Capture the cell that displays the provided text and extract its (x, y) central coordinate. 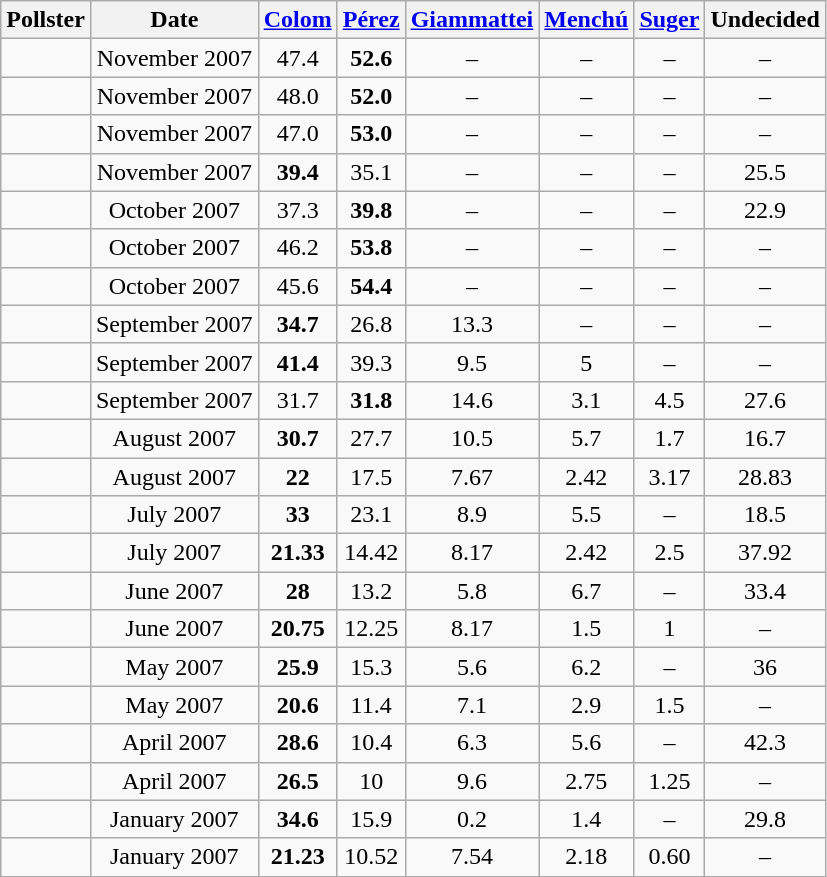
39.3 (371, 362)
7.67 (472, 477)
20.6 (298, 705)
27.7 (371, 438)
2.5 (670, 553)
21.33 (298, 553)
21.23 (298, 857)
53.0 (371, 134)
6.7 (586, 591)
25.5 (765, 172)
20.75 (298, 629)
22 (298, 477)
33.4 (765, 591)
26.8 (371, 324)
9.5 (472, 362)
34.7 (298, 324)
27.6 (765, 400)
Colom (298, 20)
8.9 (472, 515)
35.1 (371, 172)
45.6 (298, 286)
Menchú (586, 20)
37.92 (765, 553)
52.0 (371, 96)
42.3 (765, 743)
10 (371, 781)
14.42 (371, 553)
33 (298, 515)
Pérez (371, 20)
39.8 (371, 210)
Pollster (46, 20)
16.7 (765, 438)
31.7 (298, 400)
7.54 (472, 857)
15.9 (371, 819)
30.7 (298, 438)
2.18 (586, 857)
2.75 (586, 781)
6.2 (586, 667)
11.4 (371, 705)
Suger (670, 20)
41.4 (298, 362)
28.6 (298, 743)
48.0 (298, 96)
2.9 (586, 705)
14.6 (472, 400)
54.4 (371, 286)
3.1 (586, 400)
34.6 (298, 819)
52.6 (371, 58)
5.5 (586, 515)
13.3 (472, 324)
53.8 (371, 248)
Undecided (765, 20)
17.5 (371, 477)
10.5 (472, 438)
15.3 (371, 667)
23.1 (371, 515)
Giammattei (472, 20)
47.0 (298, 134)
0.2 (472, 819)
Date (174, 20)
12.25 (371, 629)
36 (765, 667)
29.8 (765, 819)
28.83 (765, 477)
7.1 (472, 705)
0.60 (670, 857)
1.25 (670, 781)
39.4 (298, 172)
25.9 (298, 667)
5.7 (586, 438)
4.5 (670, 400)
31.8 (371, 400)
47.4 (298, 58)
37.3 (298, 210)
1.7 (670, 438)
1 (670, 629)
28 (298, 591)
10.4 (371, 743)
18.5 (765, 515)
5.8 (472, 591)
9.6 (472, 781)
5 (586, 362)
22.9 (765, 210)
1.4 (586, 819)
10.52 (371, 857)
6.3 (472, 743)
46.2 (298, 248)
3.17 (670, 477)
26.5 (298, 781)
13.2 (371, 591)
